From the cell containing the given text, extract its center point as [x, y] coordinate. 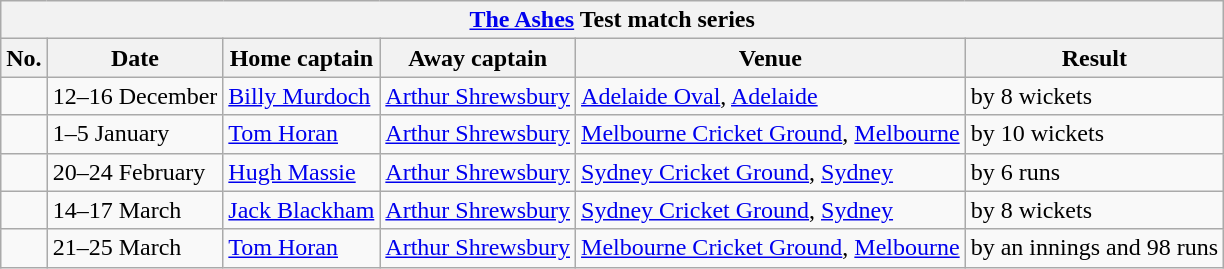
Adelaide Oval, Adelaide [771, 96]
20–24 February [135, 172]
Jack Blackham [302, 210]
by 6 runs [1094, 172]
12–16 December [135, 96]
21–25 March [135, 248]
Date [135, 58]
No. [24, 58]
1–5 January [135, 134]
Hugh Massie [302, 172]
by an innings and 98 runs [1094, 248]
Result [1094, 58]
Away captain [478, 58]
by 10 wickets [1094, 134]
14–17 March [135, 210]
The Ashes Test match series [612, 20]
Billy Murdoch [302, 96]
Venue [771, 58]
Home captain [302, 58]
